Scan for the cell matching the given text and deliver its (X, Y) coordinate at center. 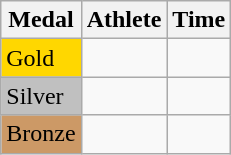
Time (199, 20)
Bronze (41, 134)
Silver (41, 96)
Gold (41, 58)
Medal (41, 20)
Athlete (124, 20)
